Determine the (x, y) coordinate at the center of the cell enclosing the given text.  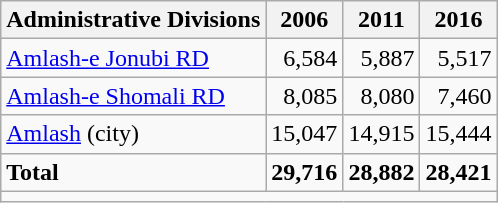
28,421 (458, 172)
Amlash-e Jonubi RD (134, 58)
7,460 (458, 96)
2006 (304, 20)
6,584 (304, 58)
2016 (458, 20)
2011 (382, 20)
14,915 (382, 134)
5,517 (458, 58)
15,047 (304, 134)
Amlash-e Shomali RD (134, 96)
5,887 (382, 58)
8,080 (382, 96)
8,085 (304, 96)
15,444 (458, 134)
Amlash (city) (134, 134)
29,716 (304, 172)
Administrative Divisions (134, 20)
Total (134, 172)
28,882 (382, 172)
